Return [x, y] of the center of cell containing provided text 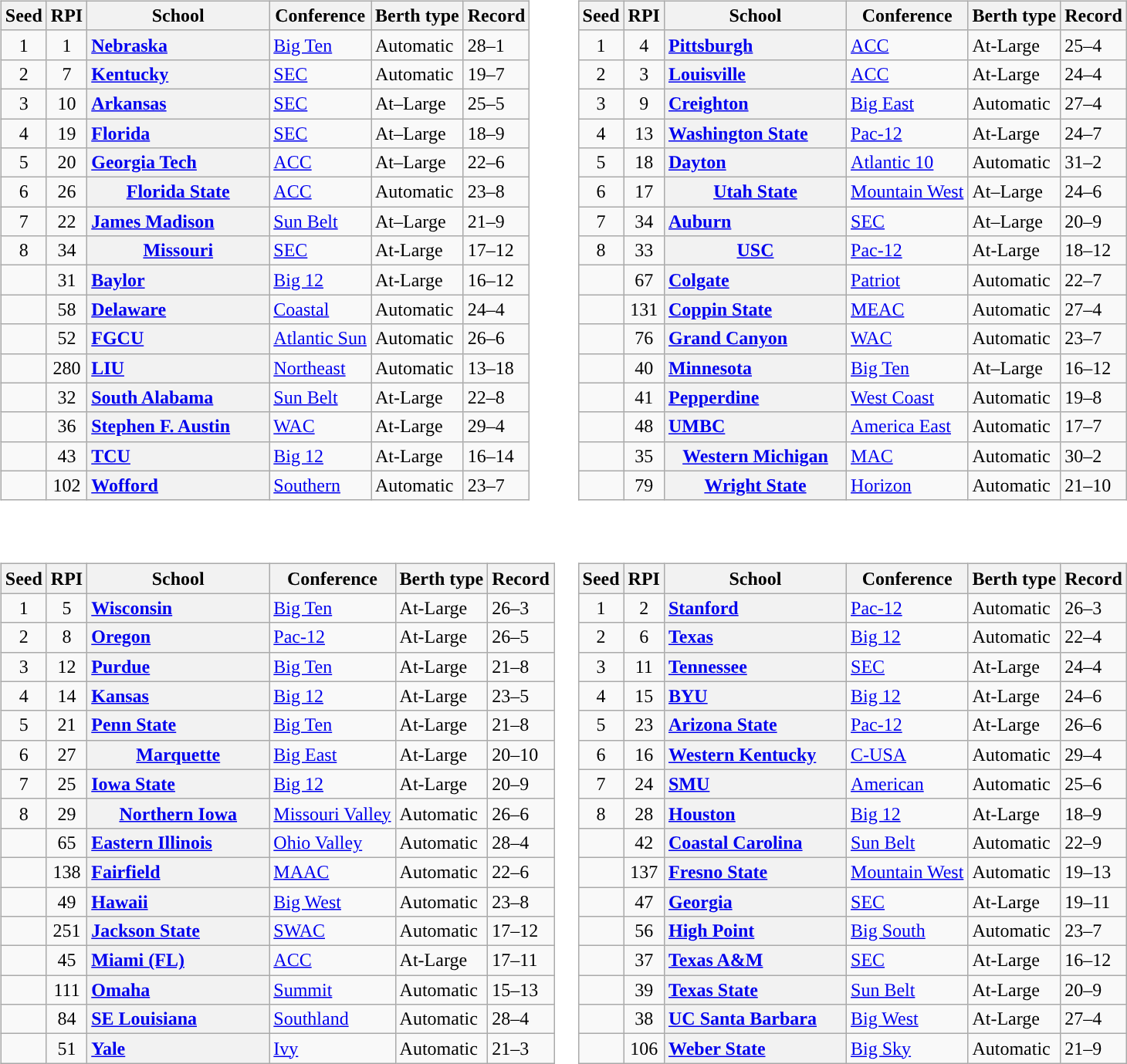
Big South [908, 931]
19–13 [1094, 872]
19–7 [496, 74]
SMU [755, 784]
Marquette [178, 755]
27 [66, 755]
Oregon [178, 637]
21 [66, 725]
Louisville [755, 74]
Fresno State [755, 872]
Florida [178, 133]
Ohio Valley [332, 843]
10 [66, 103]
79 [644, 485]
24 [644, 784]
58 [66, 309]
38 [644, 1019]
Coastal [320, 309]
22–7 [1094, 280]
30–2 [1094, 456]
45 [66, 961]
11 [644, 667]
Wright State [755, 485]
TCU [178, 456]
South Alabama [178, 397]
25–6 [1094, 784]
Miami (FL) [178, 961]
22–8 [496, 397]
20 [66, 163]
33 [644, 251]
28 [644, 813]
Atlantic Sun [320, 339]
C-USA [908, 755]
22 [66, 221]
Missouri [178, 251]
49 [66, 902]
106 [644, 1049]
Auburn [755, 221]
Coastal Carolina [755, 843]
15 [644, 696]
Texas [755, 637]
102 [66, 485]
Wisconsin [178, 608]
Omaha [178, 990]
Pittsburgh [755, 45]
47 [644, 902]
Georgia Tech [178, 163]
Delaware [178, 309]
Utah State [755, 192]
20–10 [521, 755]
America East [908, 427]
Minnesota [755, 368]
43 [66, 456]
12 [66, 667]
25–4 [1094, 45]
Western Kentucky [755, 755]
17–11 [521, 961]
19–11 [1094, 902]
28–1 [496, 45]
40 [644, 368]
41 [644, 397]
13 [644, 133]
Stanford [755, 608]
Ivy [332, 1049]
35 [644, 456]
26–5 [521, 637]
Kansas [178, 696]
18 [644, 163]
Coppin State [755, 309]
9 [644, 103]
MEAC [908, 309]
65 [66, 843]
29 [66, 813]
31 [66, 280]
Hawaii [178, 902]
Northeast [320, 368]
Southland [332, 1019]
24–7 [1094, 133]
39 [644, 990]
Nebraska [178, 45]
Creighton [755, 103]
Tennessee [755, 667]
25–5 [496, 103]
American [908, 784]
West Coast [908, 397]
Washington State [755, 133]
Dayton [755, 163]
Purdue [178, 667]
Stephen F. Austin [178, 427]
Yale [178, 1049]
Grand Canyon [755, 339]
31–2 [1094, 163]
22–9 [1094, 843]
22–4 [1094, 637]
25 [66, 784]
280 [66, 368]
18–12 [1094, 251]
138 [66, 872]
84 [66, 1019]
MAAC [332, 872]
High Point [755, 931]
15–13 [521, 990]
21–3 [521, 1049]
James Madison [178, 221]
Colgate [755, 280]
Georgia [755, 902]
Summit [332, 990]
Wofford [178, 485]
76 [644, 339]
Houston [755, 813]
17 [644, 192]
Northern Iowa [178, 813]
Southern [320, 485]
Horizon [908, 485]
Arkansas [178, 103]
FGCU [178, 339]
19 [66, 133]
BYU [755, 696]
Iowa State [178, 784]
Kentucky [178, 74]
Baylor [178, 280]
14 [66, 696]
37 [644, 961]
16–14 [496, 456]
52 [66, 339]
131 [644, 309]
23–5 [521, 696]
42 [644, 843]
17–7 [1094, 427]
Arizona State [755, 725]
Texas State [755, 990]
Texas A&M [755, 961]
56 [644, 931]
Eastern Illinois [178, 843]
51 [66, 1049]
Penn State [178, 725]
13–18 [496, 368]
251 [66, 931]
MAC [908, 456]
UMBC [755, 427]
SWAC [332, 931]
UC Santa Barbara [755, 1019]
Pepperdine [755, 397]
Big Sky [908, 1049]
Florida State [178, 192]
36 [66, 427]
Western Michigan [755, 456]
Weber State [755, 1049]
Fairfield [178, 872]
LIU [178, 368]
48 [644, 427]
Atlantic 10 [908, 163]
Missouri Valley [332, 813]
23 [644, 725]
26 [66, 192]
16 [644, 755]
SE Louisiana [178, 1019]
67 [644, 280]
21–10 [1094, 485]
32 [66, 397]
Patriot [908, 280]
137 [644, 872]
USC [755, 251]
111 [66, 990]
19–8 [1094, 397]
Jackson State [178, 931]
